Detect which cell encompasses the target text, then output its [x, y] center coordinate. 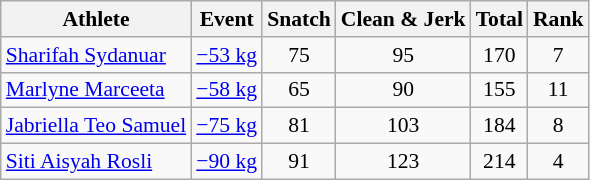
Event [226, 19]
7 [558, 55]
123 [404, 162]
Athlete [96, 19]
4 [558, 162]
Snatch [299, 19]
−53 kg [226, 55]
Rank [558, 19]
90 [404, 90]
75 [299, 55]
Sharifah Sydanuar [96, 55]
Total [500, 19]
−75 kg [226, 126]
214 [500, 162]
155 [500, 90]
−90 kg [226, 162]
Clean & Jerk [404, 19]
91 [299, 162]
Marlyne Marceeta [96, 90]
65 [299, 90]
8 [558, 126]
184 [500, 126]
Siti Aisyah Rosli [96, 162]
11 [558, 90]
95 [404, 55]
103 [404, 126]
170 [500, 55]
−58 kg [226, 90]
81 [299, 126]
Jabriella Teo Samuel [96, 126]
